Locate the cell with the specified text and output its (X, Y) center coordinate. 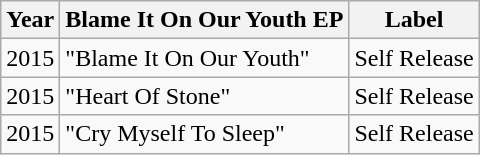
"Heart Of Stone" (204, 96)
Blame It On Our Youth EP (204, 20)
"Blame It On Our Youth" (204, 58)
Label (414, 20)
"Cry Myself To Sleep" (204, 134)
Year (30, 20)
